From the cell containing the given text, extract its center point as (X, Y) coordinate. 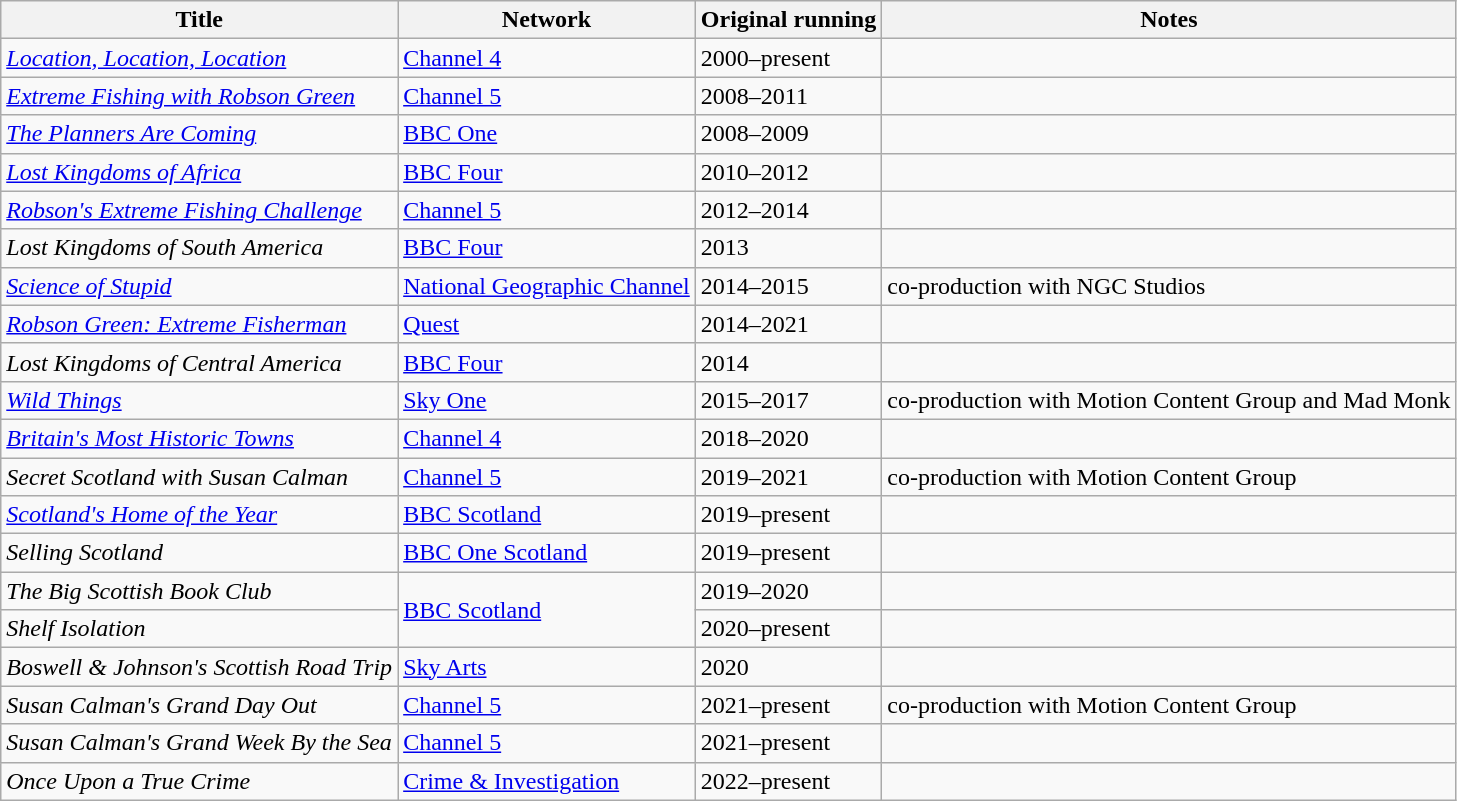
Secret Scotland with Susan Calman (200, 477)
2014–2021 (788, 324)
Network (547, 20)
Lost Kingdoms of South America (200, 248)
BBC One (547, 134)
Robson Green: Extreme Fisherman (200, 324)
2015–2017 (788, 400)
BBC One Scotland (547, 553)
Location, Location, Location (200, 58)
2019–2020 (788, 591)
Notes (1169, 20)
2000–present (788, 58)
Lost Kingdoms of Africa (200, 172)
co-production with Motion Content Group and Mad Monk (1169, 400)
2013 (788, 248)
Science of Stupid (200, 286)
Title (200, 20)
Robson's Extreme Fishing Challenge (200, 210)
2008–2009 (788, 134)
Lost Kingdoms of Central America (200, 362)
Quest (547, 324)
Selling Scotland (200, 553)
2018–2020 (788, 438)
2014–2015 (788, 286)
2012–2014 (788, 210)
Wild Things (200, 400)
Britain's Most Historic Towns (200, 438)
The Big Scottish Book Club (200, 591)
Shelf Isolation (200, 629)
2014 (788, 362)
2020 (788, 667)
Extreme Fishing with Robson Green (200, 96)
2020–present (788, 629)
Sky One (547, 400)
Scotland's Home of the Year (200, 515)
2010–2012 (788, 172)
co-production with NGC Studios (1169, 286)
Susan Calman's Grand Day Out (200, 705)
2019–2021 (788, 477)
National Geographic Channel (547, 286)
The Planners Are Coming (200, 134)
2022–present (788, 781)
Original running (788, 20)
Once Upon a True Crime (200, 781)
Crime & Investigation (547, 781)
Susan Calman's Grand Week By the Sea (200, 743)
2008–2011 (788, 96)
Sky Arts (547, 667)
Boswell & Johnson's Scottish Road Trip (200, 667)
